Determine the (X, Y) coordinate at the center of the cell enclosing the given text.  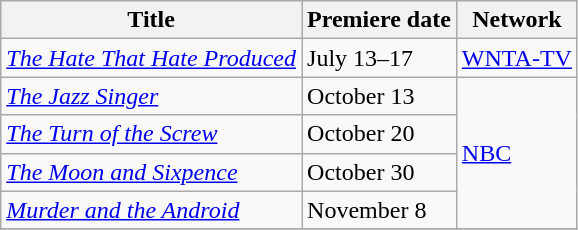
The Moon and Sixpence (152, 172)
Premiere date (380, 20)
WNTA-TV (516, 58)
The Jazz Singer (152, 96)
Network (516, 20)
Title (152, 20)
July 13–17 (380, 58)
October 20 (380, 134)
November 8 (380, 210)
October 13 (380, 96)
Murder and the Android (152, 210)
October 30 (380, 172)
NBC (516, 153)
The Turn of the Screw (152, 134)
The Hate That Hate Produced (152, 58)
